Capture the cell that displays the provided text and extract its [X, Y] central coordinate. 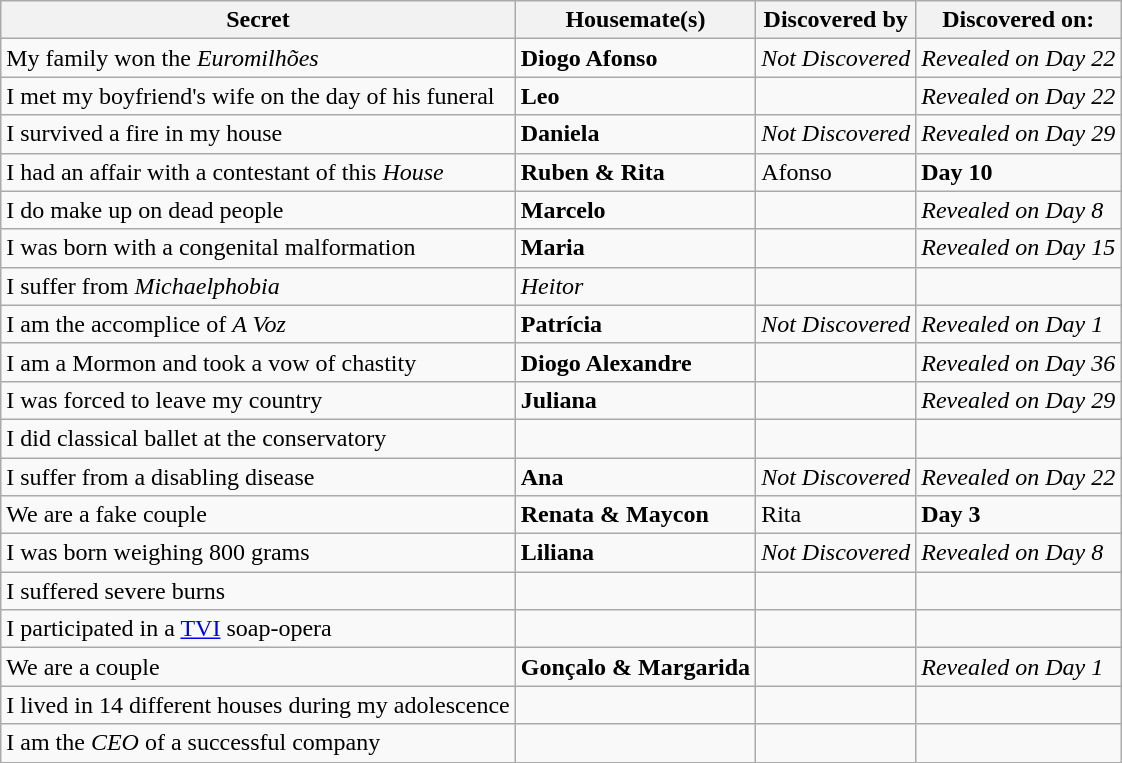
Heitor [635, 286]
Maria [635, 248]
Ana [635, 477]
Diogo Afonso [635, 58]
Juliana [635, 400]
I participated in a TVI soap-opera [258, 629]
My family won the Euromilhões [258, 58]
I suffered severe burns [258, 591]
Renata & Maycon [635, 515]
Gonçalo & Margarida [635, 667]
I suffer from Michaelphobia [258, 286]
Discovered by [836, 20]
I was born with a congenital malformation [258, 248]
I suffer from a disabling disease [258, 477]
I am the CEO of a successful company [258, 743]
Leo [635, 96]
I lived in 14 different houses during my adolescence [258, 705]
I am a Mormon and took a vow of chastity [258, 362]
I did classical ballet at the conservatory [258, 438]
Secret [258, 20]
We are a couple [258, 667]
Revealed on Day 15 [1018, 248]
I survived a fire in my house [258, 134]
Afonso [836, 172]
Discovered on: [1018, 20]
Housemate(s) [635, 20]
Day 10 [1018, 172]
I was forced to leave my country [258, 400]
Liliana [635, 553]
Day 3 [1018, 515]
We are a fake couple [258, 515]
Revealed on Day 36 [1018, 362]
Marcelo [635, 210]
Ruben & Rita [635, 172]
Diogo Alexandre [635, 362]
I am the accomplice of A Voz [258, 324]
Daniela [635, 134]
I had an affair with a contestant of this House [258, 172]
I do make up on dead people [258, 210]
I was born weighing 800 grams [258, 553]
I met my boyfriend's wife on the day of his funeral [258, 96]
Rita [836, 515]
Patrícia [635, 324]
